Scan for the cell matching the given text and deliver its (x, y) coordinate at center. 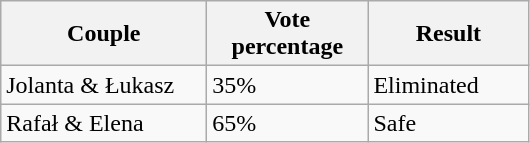
35% (288, 85)
Couple (104, 34)
Eliminated (448, 85)
Rafał & Elena (104, 123)
Jolanta & Łukasz (104, 85)
Vote percentage (288, 34)
Safe (448, 123)
65% (288, 123)
Result (448, 34)
